Return [X, Y] of the center of cell containing provided text 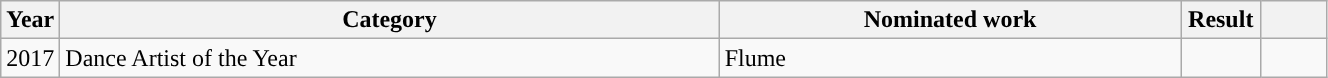
Year [30, 20]
2017 [30, 58]
Nominated work [950, 20]
Category [390, 20]
Dance Artist of the Year [390, 58]
Flume [950, 58]
Result [1221, 20]
